Pinpoint the cell where the given text exists, returning its [X, Y] midpoint coordinate. 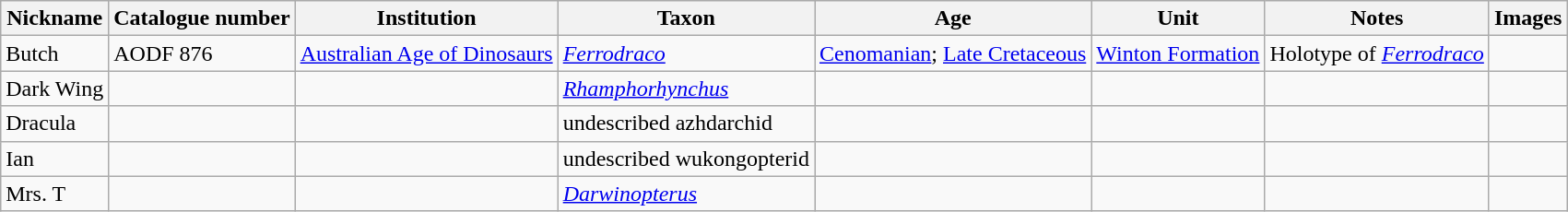
Rhamphorhynchus [686, 88]
Cenomanian; Late Cretaceous [953, 53]
Images [1527, 18]
Darwinopterus [686, 194]
AODF 876 [202, 53]
Dracula [55, 124]
undescribed wukongopterid [686, 159]
Dark Wing [55, 88]
Taxon [686, 18]
Holotype of Ferrodraco [1377, 53]
Notes [1377, 18]
Butch [55, 53]
undescribed azhdarchid [686, 124]
Winton Formation [1178, 53]
Ferrodraco [686, 53]
Australian Age of Dinosaurs [426, 53]
Mrs. T [55, 194]
Institution [426, 18]
Unit [1178, 18]
Age [953, 18]
Nickname [55, 18]
Catalogue number [202, 18]
Ian [55, 159]
